Identify which cell holds the provided text, then report its [X, Y] central coordinate. 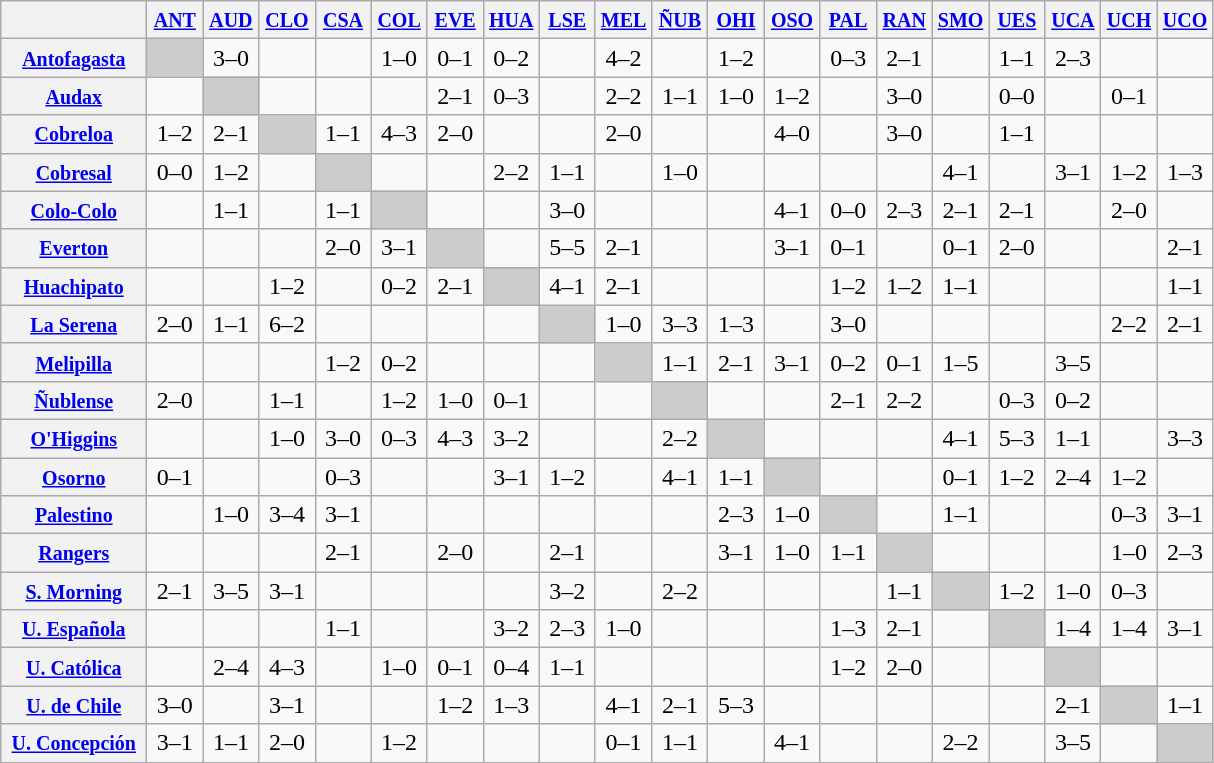
PAL [848, 20]
Huachipato [74, 286]
S. Morning [74, 591]
4–2 [624, 58]
U. Española [74, 629]
EVE [455, 20]
COL [399, 20]
CSA [343, 20]
ANT [175, 20]
U. de Chile [74, 705]
CLO [287, 20]
5–5 [567, 248]
U. Concepción [74, 743]
HUA [511, 20]
Osorno [74, 477]
ÑUB [680, 20]
4–0 [792, 134]
LSE [567, 20]
Palestino [74, 515]
OSO [792, 20]
Everton [74, 248]
Ñublense [74, 400]
Antofagasta [74, 58]
AUD [231, 20]
Colo-Colo [74, 210]
UCH [1129, 20]
RAN [904, 20]
UES [1017, 20]
OHI [736, 20]
Cobreloa [74, 134]
O'Higgins [74, 438]
UCO [1185, 20]
MEL [624, 20]
0–4 [511, 667]
La Serena [74, 324]
Rangers [74, 553]
3–4 [287, 515]
6–2 [287, 324]
UCA [1073, 20]
U. Católica [74, 667]
Audax [74, 96]
Melipilla [74, 362]
Cobresal [74, 172]
SMO [960, 20]
1–5 [960, 362]
